Identify which cell holds the provided text, then report its [x, y] central coordinate. 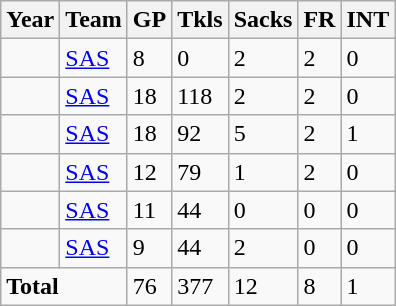
INT [368, 20]
118 [200, 96]
Year [30, 20]
Team [94, 20]
377 [200, 286]
76 [149, 286]
FR [320, 20]
Tkls [200, 20]
9 [149, 248]
92 [200, 134]
5 [263, 134]
79 [200, 172]
GP [149, 20]
Total [64, 286]
11 [149, 210]
Sacks [263, 20]
